For the text-containing cell, return its midpoint in (X, Y) coordinate format. 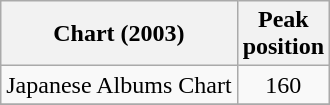
Peakposition (283, 34)
Chart (2003) (119, 34)
160 (283, 85)
Japanese Albums Chart (119, 85)
